Determine the [x, y] coordinate at the center of the cell enclosing the given text.  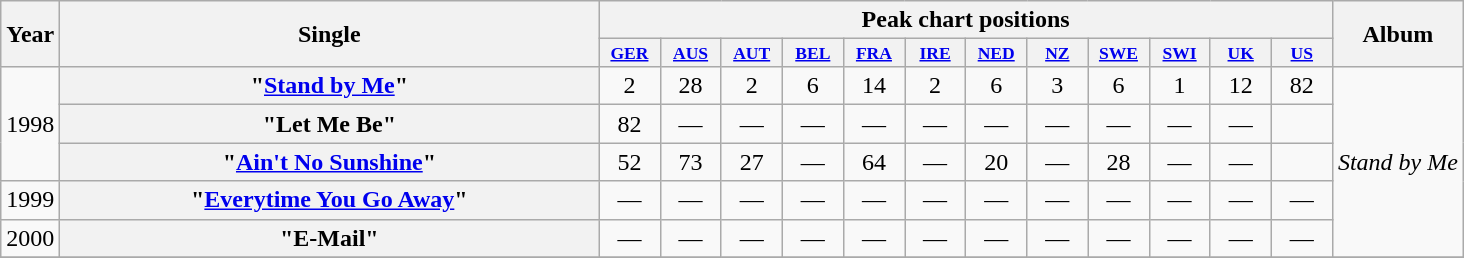
Peak chart positions [966, 20]
"Let Me Be" [330, 124]
3 [1058, 86]
"E-Mail" [330, 238]
SWI [1180, 53]
1998 [30, 124]
52 [630, 162]
73 [690, 162]
AUS [690, 53]
1 [1180, 86]
SWE [1118, 53]
Year [30, 34]
64 [874, 162]
Stand by Me [1398, 162]
Album [1398, 34]
27 [752, 162]
BEL [812, 53]
1999 [30, 200]
NED [996, 53]
2000 [30, 238]
"Stand by Me" [330, 86]
Single [330, 34]
US [1302, 53]
14 [874, 86]
AUT [752, 53]
FRA [874, 53]
"Everytime You Go Away" [330, 200]
UK [1240, 53]
IRE [934, 53]
"Ain't No Sunshine" [330, 162]
20 [996, 162]
12 [1240, 86]
NZ [1058, 53]
GER [630, 53]
